Output the [X, Y] coordinate of the center of the cell containing the given text.  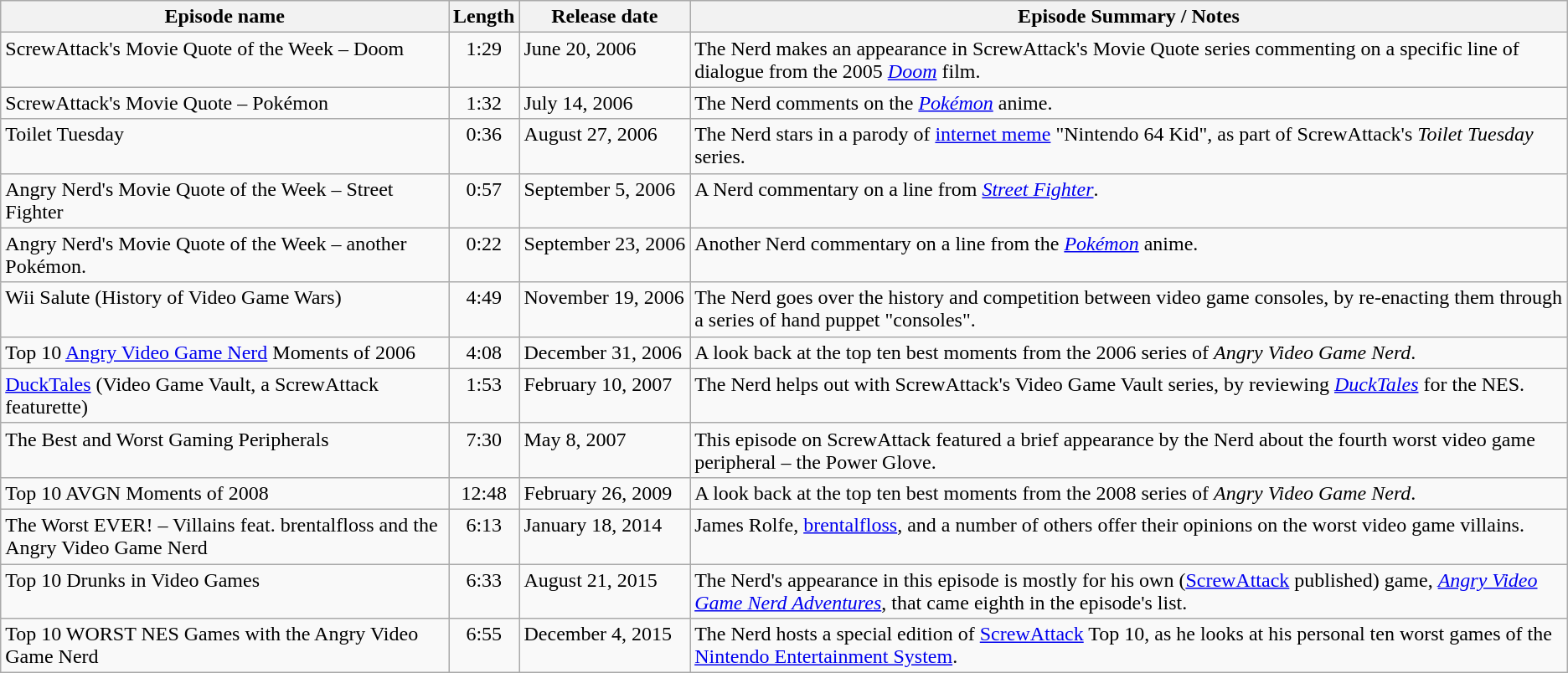
December 31, 2006 [605, 352]
Top 10 WORST NES Games with the Angry Video Game Nerd [224, 646]
6:13 [484, 536]
Top 10 AVGN Moments of 2008 [224, 493]
May 8, 2007 [605, 450]
Length [484, 17]
12:48 [484, 493]
February 26, 2009 [605, 493]
June 20, 2006 [605, 60]
1:53 [484, 395]
Angry Nerd's Movie Quote of the Week – Street Fighter [224, 201]
Top 10 Angry Video Game Nerd Moments of 2006 [224, 352]
7:30 [484, 450]
6:33 [484, 591]
The Best and Worst Gaming Peripherals [224, 450]
Top 10 Drunks in Video Games [224, 591]
The Nerd helps out with ScrewAttack's Video Game Vault series, by reviewing DuckTales for the NES. [1129, 395]
January 18, 2014 [605, 536]
Episode Summary / Notes [1129, 17]
0:57 [484, 201]
The Nerd hosts a special edition of ScrewAttack Top 10, as he looks at his personal ten worst games of the Nintendo Entertainment System. [1129, 646]
The Worst EVER! – Villains feat. brentalfloss and the Angry Video Game Nerd [224, 536]
ScrewAttack's Movie Quote of the Week – Doom [224, 60]
September 23, 2006 [605, 254]
A Nerd commentary on a line from Street Fighter. [1129, 201]
December 4, 2015 [605, 646]
Wii Salute (History of Video Game Wars) [224, 310]
August 27, 2006 [605, 146]
The Nerd stars in a parody of internet meme "Nintendo 64 Kid", as part of ScrewAttack's Toilet Tuesday series. [1129, 146]
0:22 [484, 254]
1:29 [484, 60]
The Nerd comments on the Pokémon anime. [1129, 103]
This episode on ScrewAttack featured a brief appearance by the Nerd about the fourth worst video game peripheral – the Power Glove. [1129, 450]
1:32 [484, 103]
4:49 [484, 310]
James Rolfe, brentalfloss, and a number of others offer their opinions on the worst video game villains. [1129, 536]
Another Nerd commentary on a line from the Pokémon anime. [1129, 254]
ScrewAttack's Movie Quote – Pokémon [224, 103]
0:36 [484, 146]
Release date [605, 17]
November 19, 2006 [605, 310]
4:08 [484, 352]
The Nerd makes an appearance in ScrewAttack's Movie Quote series commenting on a specific line of dialogue from the 2005 Doom film. [1129, 60]
February 10, 2007 [605, 395]
August 21, 2015 [605, 591]
Angry Nerd's Movie Quote of the Week – another Pokémon. [224, 254]
The Nerd goes over the history and competition between video game consoles, by re-enacting them through a series of hand puppet "consoles". [1129, 310]
July 14, 2006 [605, 103]
Episode name [224, 17]
A look back at the top ten best moments from the 2008 series of Angry Video Game Nerd. [1129, 493]
DuckTales (Video Game Vault, a ScrewAttack featurette) [224, 395]
September 5, 2006 [605, 201]
Toilet Tuesday [224, 146]
A look back at the top ten best moments from the 2006 series of Angry Video Game Nerd. [1129, 352]
6:55 [484, 646]
